Output the (x, y) coordinate of the center of the cell containing the given text.  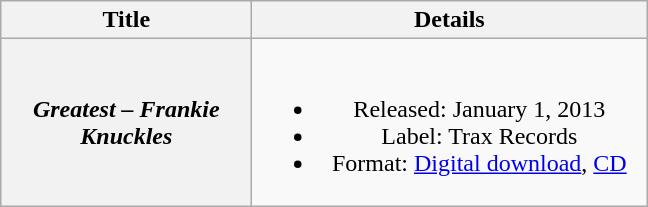
Greatest – Frankie Knuckles (126, 122)
Details (450, 20)
Released: January 1, 2013Label: Trax RecordsFormat: Digital download, CD (450, 122)
Title (126, 20)
